Find where the given text appears and provide that cell's center as (x, y) coordinate. 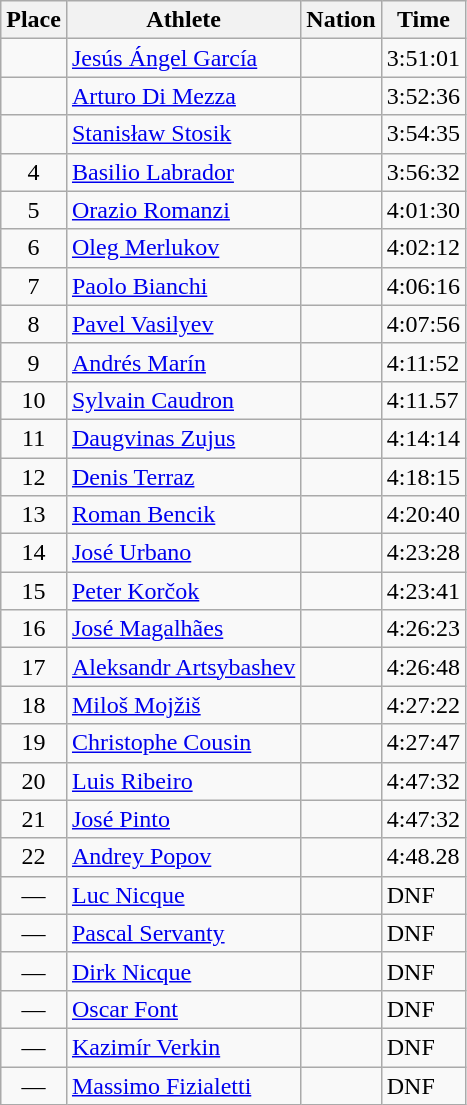
4:20:40 (423, 515)
4:23:41 (423, 591)
4:11:52 (423, 362)
22 (34, 857)
18 (34, 705)
Oleg Merlukov (183, 248)
4:01:30 (423, 210)
Massimo Fizialetti (183, 1085)
Roman Bencik (183, 515)
3:51:01 (423, 58)
Kazimír Verkin (183, 1047)
Time (423, 20)
4:27:22 (423, 705)
4:26:23 (423, 629)
Luc Nicque (183, 895)
6 (34, 248)
11 (34, 438)
Place (34, 20)
4:11.57 (423, 400)
4:07:56 (423, 324)
21 (34, 819)
4 (34, 172)
3:54:35 (423, 134)
José Magalhães (183, 629)
4:06:16 (423, 286)
Athlete (183, 20)
4:48.28 (423, 857)
10 (34, 400)
12 (34, 477)
3:56:32 (423, 172)
5 (34, 210)
Stanisław Stosik (183, 134)
4:26:48 (423, 667)
Paolo Bianchi (183, 286)
Miloš Mojžiš (183, 705)
Andrey Popov (183, 857)
Daugvinas Zujus (183, 438)
4:02:12 (423, 248)
15 (34, 591)
Oscar Font (183, 1009)
Luis Ribeiro (183, 781)
8 (34, 324)
4:18:15 (423, 477)
Pavel Vasilyev (183, 324)
Christophe Cousin (183, 743)
4:23:28 (423, 553)
Jesús Ángel García (183, 58)
Andrés Marín (183, 362)
3:52:36 (423, 96)
Denis Terraz (183, 477)
14 (34, 553)
José Pinto (183, 819)
7 (34, 286)
Dirk Nicque (183, 971)
19 (34, 743)
4:14:14 (423, 438)
Aleksandr Artsybashev (183, 667)
Nation (341, 20)
16 (34, 629)
Pascal Servanty (183, 933)
Arturo Di Mezza (183, 96)
4:27:47 (423, 743)
Peter Korčok (183, 591)
Basilio Labrador (183, 172)
9 (34, 362)
José Urbano (183, 553)
13 (34, 515)
Orazio Romanzi (183, 210)
17 (34, 667)
20 (34, 781)
Sylvain Caudron (183, 400)
